Capture the cell that displays the provided text and extract its (X, Y) central coordinate. 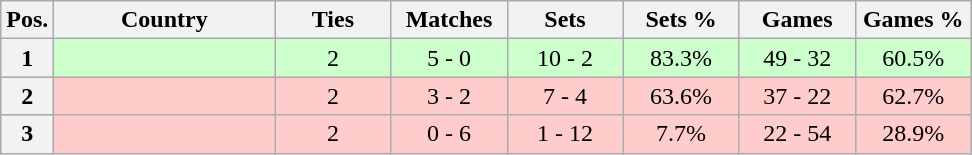
28.9% (913, 134)
3 - 2 (449, 96)
1 (28, 58)
22 - 54 (797, 134)
1 - 12 (565, 134)
63.6% (681, 96)
37 - 22 (797, 96)
7.7% (681, 134)
Country (164, 20)
Games (797, 20)
60.5% (913, 58)
7 - 4 (565, 96)
5 - 0 (449, 58)
Ties (333, 20)
Sets % (681, 20)
10 - 2 (565, 58)
62.7% (913, 96)
Sets (565, 20)
Pos. (28, 20)
3 (28, 134)
83.3% (681, 58)
0 - 6 (449, 134)
Matches (449, 20)
49 - 32 (797, 58)
Games % (913, 20)
